Find where the given text appears and provide that cell's center as [X, Y] coordinate. 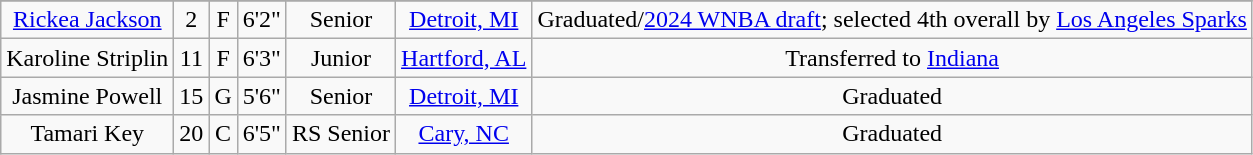
C [223, 134]
Hartford, AL [464, 58]
2 [192, 20]
5'6" [262, 96]
11 [192, 58]
15 [192, 96]
RS Senior [340, 134]
Cary, NC [464, 134]
Rickea Jackson [88, 20]
Jasmine Powell [88, 96]
6'2" [262, 20]
6'5" [262, 134]
20 [192, 134]
Junior [340, 58]
Karoline Striplin [88, 58]
G [223, 96]
Tamari Key [88, 134]
6'3" [262, 58]
Transferred to Indiana [892, 58]
Graduated/2024 WNBA draft; selected 4th overall by Los Angeles Sparks [892, 20]
